Find where the given text appears and provide that cell's center as (X, Y) coordinate. 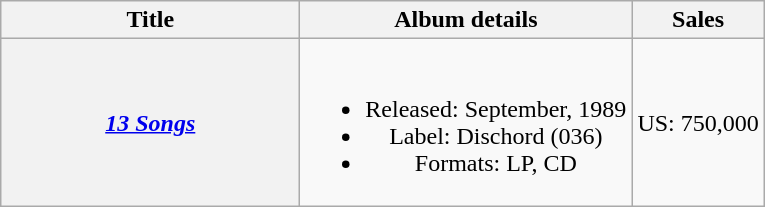
Album details (466, 20)
Sales (698, 20)
Released: September, 1989Label: Dischord (036)Formats: LP, CD (466, 122)
13 Songs (150, 122)
US: 750,000 (698, 122)
Title (150, 20)
